Search for the cell housing the specified text and yield its [x, y] center coordinate. 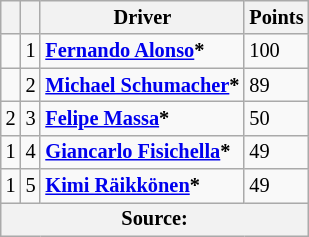
5 [31, 186]
Fernando Alonso* [142, 51]
Points [276, 17]
3 [31, 118]
4 [31, 152]
Kimi Räikkönen* [142, 186]
50 [276, 118]
Driver [142, 17]
100 [276, 51]
Source: [155, 219]
Felipe Massa* [142, 118]
Giancarlo Fisichella* [142, 152]
89 [276, 85]
Michael Schumacher* [142, 85]
